From the cell containing the given text, extract its center point as (X, Y) coordinate. 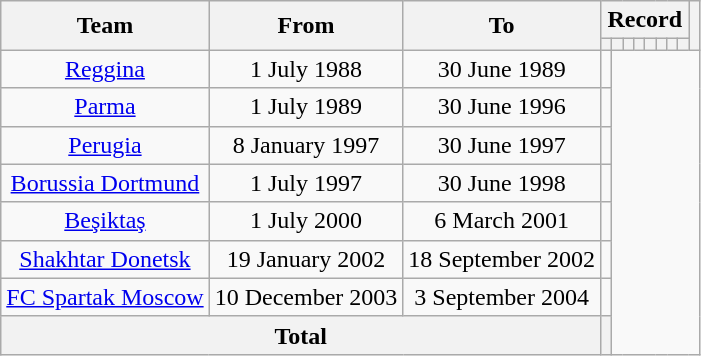
30 June 1997 (502, 145)
Parma (105, 107)
1 July 1988 (306, 69)
Record (645, 20)
30 June 1996 (502, 107)
19 January 2002 (306, 259)
1 July 1989 (306, 107)
From (306, 26)
8 January 1997 (306, 145)
30 June 1989 (502, 69)
30 June 1998 (502, 183)
Beşiktaş (105, 221)
18 September 2002 (502, 259)
1 July 2000 (306, 221)
Shakhtar Donetsk (105, 259)
1 July 1997 (306, 183)
3 September 2004 (502, 297)
Borussia Dortmund (105, 183)
10 December 2003 (306, 297)
Reggina (105, 69)
To (502, 26)
Perugia (105, 145)
Team (105, 26)
FC Spartak Moscow (105, 297)
6 March 2001 (502, 221)
Total (301, 335)
